Identify which cell holds the provided text, then report its [x, y] central coordinate. 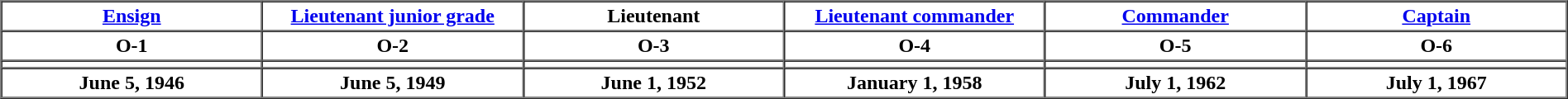
Lieutenant commander [915, 16]
O-5 [1174, 46]
O-6 [1437, 46]
Commander [1174, 16]
Lieutenant [653, 16]
July 1, 1962 [1174, 82]
Captain [1437, 16]
Ensign [132, 16]
O-4 [915, 46]
July 1, 1967 [1437, 82]
Lieutenant junior grade [392, 16]
June 5, 1946 [132, 82]
O-1 [132, 46]
June 1, 1952 [653, 82]
O-3 [653, 46]
O-2 [392, 46]
January 1, 1958 [915, 82]
June 5, 1949 [392, 82]
